Scan for the cell matching the given text and deliver its (x, y) coordinate at center. 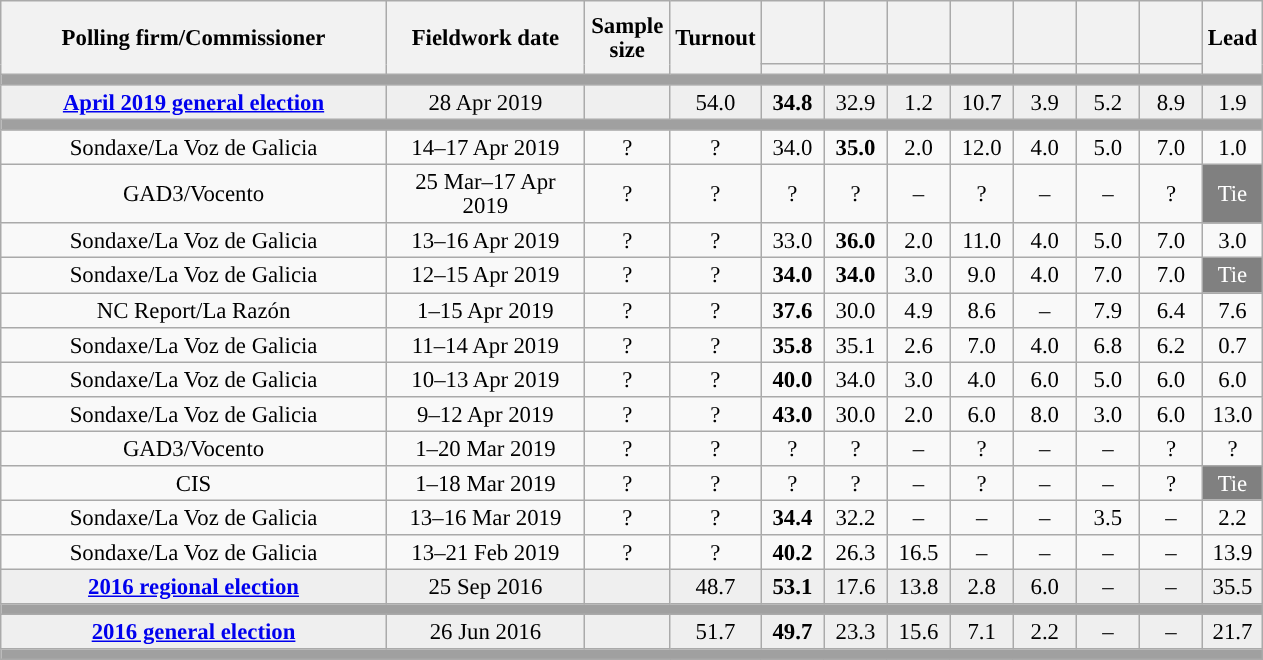
2016 general election (194, 632)
1–20 Mar 2019 (485, 448)
26 Jun 2016 (485, 632)
13–16 Mar 2019 (485, 518)
NC Report/La Razón (194, 310)
8.9 (1170, 102)
7.1 (982, 632)
10–13 Apr 2019 (485, 380)
12–15 Apr 2019 (485, 276)
37.6 (792, 310)
12.0 (982, 148)
43.0 (792, 414)
13.8 (918, 586)
40.2 (792, 552)
48.7 (716, 586)
6.8 (1108, 344)
35.8 (792, 344)
15.6 (918, 632)
28 Apr 2019 (485, 102)
Turnout (716, 38)
34.4 (792, 518)
3.9 (1044, 102)
16.5 (918, 552)
2016 regional election (194, 586)
0.7 (1232, 344)
32.9 (856, 102)
54.0 (716, 102)
36.0 (856, 242)
13.0 (1232, 414)
25 Sep 2016 (485, 586)
34.8 (792, 102)
Lead (1232, 38)
11.0 (982, 242)
April 2019 general election (194, 102)
13–16 Apr 2019 (485, 242)
3.5 (1108, 518)
7.6 (1232, 310)
49.7 (792, 632)
6.4 (1170, 310)
8.0 (1044, 414)
26.3 (856, 552)
Polling firm/Commissioner (194, 38)
5.2 (1108, 102)
13–21 Feb 2019 (485, 552)
53.1 (792, 586)
10.7 (982, 102)
40.0 (792, 380)
8.6 (982, 310)
1.0 (1232, 148)
Fieldwork date (485, 38)
7.9 (1108, 310)
32.2 (856, 518)
35.5 (1232, 586)
11–14 Apr 2019 (485, 344)
CIS (194, 484)
2.8 (982, 586)
9.0 (982, 276)
2.6 (918, 344)
9–12 Apr 2019 (485, 414)
4.9 (918, 310)
25 Mar–17 Apr 2019 (485, 194)
51.7 (716, 632)
23.3 (856, 632)
21.7 (1232, 632)
1.9 (1232, 102)
13.9 (1232, 552)
1.2 (918, 102)
1–18 Mar 2019 (485, 484)
17.6 (856, 586)
35.0 (856, 148)
Sample size (627, 38)
6.2 (1170, 344)
14–17 Apr 2019 (485, 148)
33.0 (792, 242)
35.1 (856, 344)
1–15 Apr 2019 (485, 310)
